For the text-containing cell, return its midpoint in [X, Y] coordinate format. 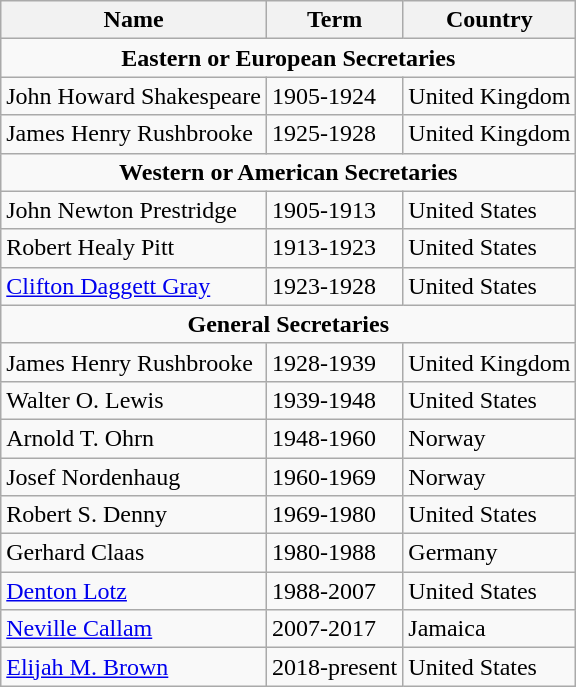
Robert Healy Pitt [134, 248]
1905-1924 [334, 96]
Name [134, 20]
Country [490, 20]
Jamaica [490, 629]
1969-1980 [334, 515]
1925-1928 [334, 134]
Clifton Daggett Gray [134, 286]
2007-2017 [334, 629]
1948-1960 [334, 438]
1905-1913 [334, 210]
General Secretaries [288, 324]
1913-1923 [334, 248]
Germany [490, 553]
1988-2007 [334, 591]
Josef Nordenhaug [134, 477]
John Newton Prestridge [134, 210]
Gerhard Claas [134, 553]
1980-1988 [334, 553]
1923-1928 [334, 286]
1928-1939 [334, 362]
Denton Lotz [134, 591]
Western or American Secretaries [288, 172]
Eastern or European Secretaries [288, 58]
Arnold T. Ohrn [134, 438]
1960-1969 [334, 477]
Neville Callam [134, 629]
Elijah M. Brown [134, 667]
Term [334, 20]
1939-1948 [334, 400]
Robert S. Denny [134, 515]
2018-present [334, 667]
John Howard Shakespeare [134, 96]
Walter O. Lewis [134, 400]
